Extract the [X, Y] coordinate from the center of the cell holding the provided text.  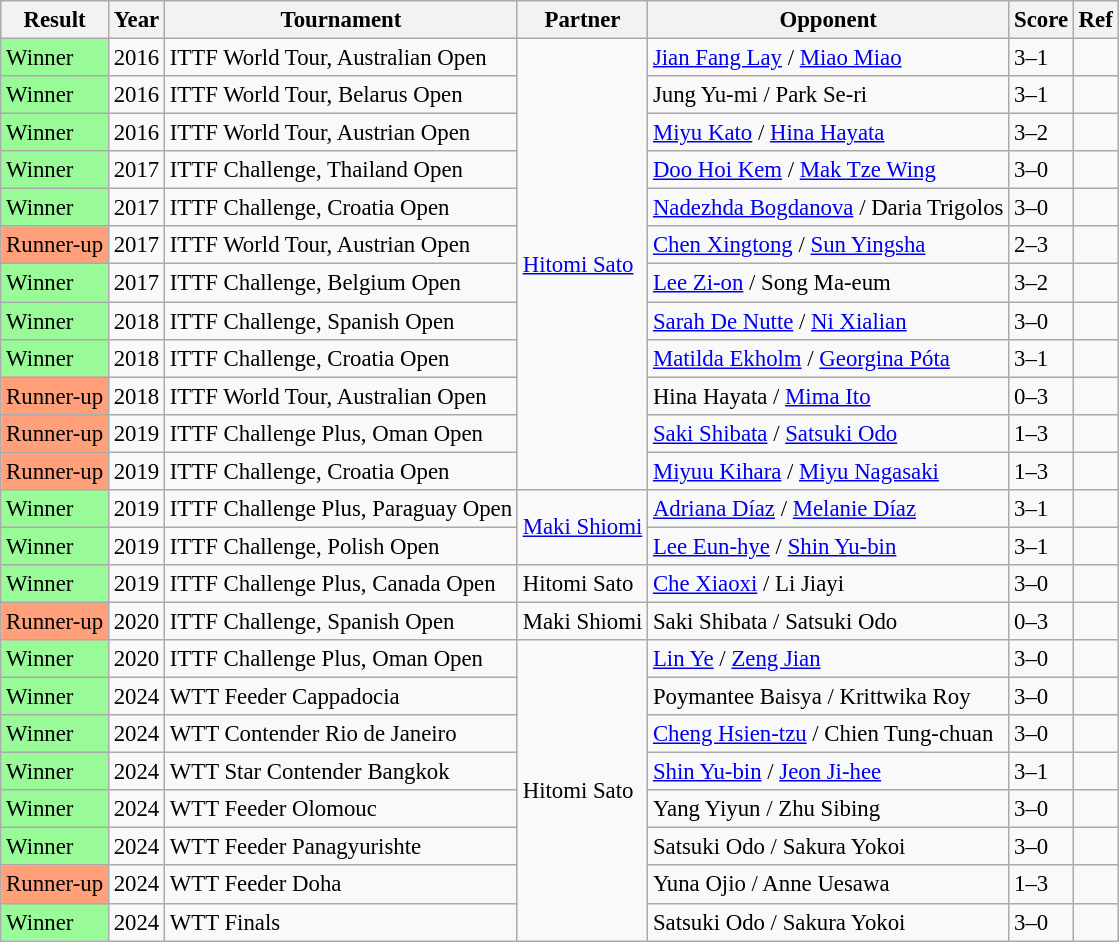
Lin Ye / Zeng Jian [828, 659]
WTT Feeder Cappadocia [340, 697]
Sarah De Nutte / Ni Xialian [828, 321]
WTT Finals [340, 922]
Miyu Kato / Hina Hayata [828, 133]
Tournament [340, 20]
Score [1042, 20]
Partner [582, 20]
Jung Yu-mi / Park Se-ri [828, 95]
Lee Eun-hye / Shin Yu-bin [828, 546]
Yang Yiyun / Zhu Sibing [828, 809]
Che Xiaoxi / Li Jiayi [828, 584]
WTT Feeder Olomouc [340, 809]
ITTF Challenge, Polish Open [340, 546]
Nadezhda Bogdanova / Daria Trigolos [828, 208]
Shin Yu-bin / Jeon Ji-hee [828, 772]
Adriana Díaz / Melanie Díaz [828, 509]
Opponent [828, 20]
Yuna Ojio / Anne Uesawa [828, 885]
Ref [1096, 20]
Miyuu Kihara / Miyu Nagasaki [828, 471]
Doo Hoi Kem / Mak Tze Wing [828, 170]
ITTF Challenge, Belgium Open [340, 283]
Lee Zi-on / Song Ma-eum [828, 283]
Cheng Hsien-tzu / Chien Tung-chuan [828, 734]
ITTF Challenge Plus, Paraguay Open [340, 509]
Hina Hayata / Mima Ito [828, 396]
WTT Star Contender Bangkok [340, 772]
Result [55, 20]
ITTF Challenge Plus, Canada Open [340, 584]
ITTF Challenge, Thailand Open [340, 170]
Jian Fang Lay / Miao Miao [828, 58]
2–3 [1042, 245]
Matilda Ekholm / Georgina Póta [828, 358]
Year [136, 20]
WTT Feeder Panagyurishte [340, 847]
WTT Feeder Doha [340, 885]
Chen Xingtong / Sun Yingsha [828, 245]
Poymantee Baisya / Krittwika Roy [828, 697]
WTT Contender Rio de Janeiro [340, 734]
ITTF World Tour, Belarus Open [340, 95]
